For the text-containing cell, return its midpoint in (x, y) coordinate format. 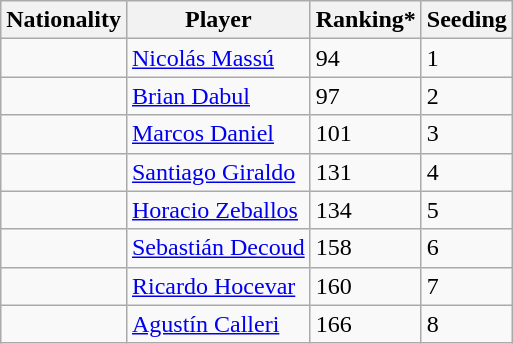
Seeding (466, 20)
Sebastián Decoud (218, 248)
131 (366, 172)
3 (466, 134)
158 (366, 248)
1 (466, 58)
8 (466, 324)
160 (366, 286)
Nicolás Massú (218, 58)
4 (466, 172)
Santiago Giraldo (218, 172)
Ricardo Hocevar (218, 286)
2 (466, 96)
101 (366, 134)
Marcos Daniel (218, 134)
Nationality (64, 20)
7 (466, 286)
6 (466, 248)
Agustín Calleri (218, 324)
Brian Dabul (218, 96)
5 (466, 210)
Horacio Zeballos (218, 210)
Ranking* (366, 20)
94 (366, 58)
134 (366, 210)
Player (218, 20)
97 (366, 96)
166 (366, 324)
